Provide the (x, y) coordinate of the cell's center where the given text is located.  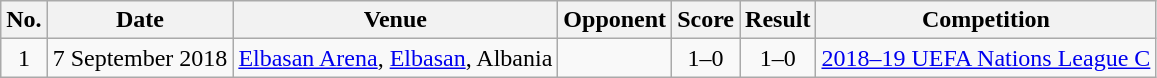
Opponent (615, 20)
7 September 2018 (140, 58)
2018–19 UEFA Nations League C (986, 58)
No. (24, 20)
Elbasan Arena, Elbasan, Albania (396, 58)
Result (778, 20)
1 (24, 58)
Venue (396, 20)
Score (706, 20)
Competition (986, 20)
Date (140, 20)
